Return (X, Y) of the center of cell containing provided text 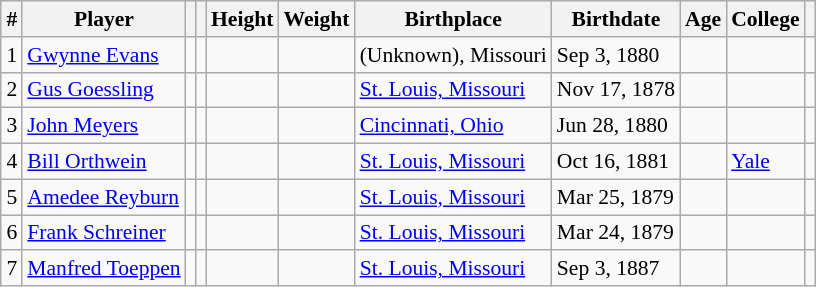
Birthplace (454, 19)
3 (12, 126)
Mar 25, 1879 (616, 197)
John Meyers (104, 126)
# (12, 19)
Cincinnati, Ohio (454, 126)
Height (242, 19)
Frank Schreiner (104, 233)
6 (12, 233)
7 (12, 269)
College (765, 19)
Mar 24, 1879 (616, 233)
(Unknown), Missouri (454, 55)
Weight (316, 19)
Manfred Toeppen (104, 269)
Gwynne Evans (104, 55)
Player (104, 19)
Gus Goessling (104, 90)
Nov 17, 1878 (616, 90)
Bill Orthwein (104, 162)
Jun 28, 1880 (616, 126)
Yale (765, 162)
Sep 3, 1887 (616, 269)
5 (12, 197)
1 (12, 55)
Oct 16, 1881 (616, 162)
Amedee Reyburn (104, 197)
2 (12, 90)
4 (12, 162)
Age (703, 19)
Sep 3, 1880 (616, 55)
Birthdate (616, 19)
